Return (x, y) of the center of cell containing provided text 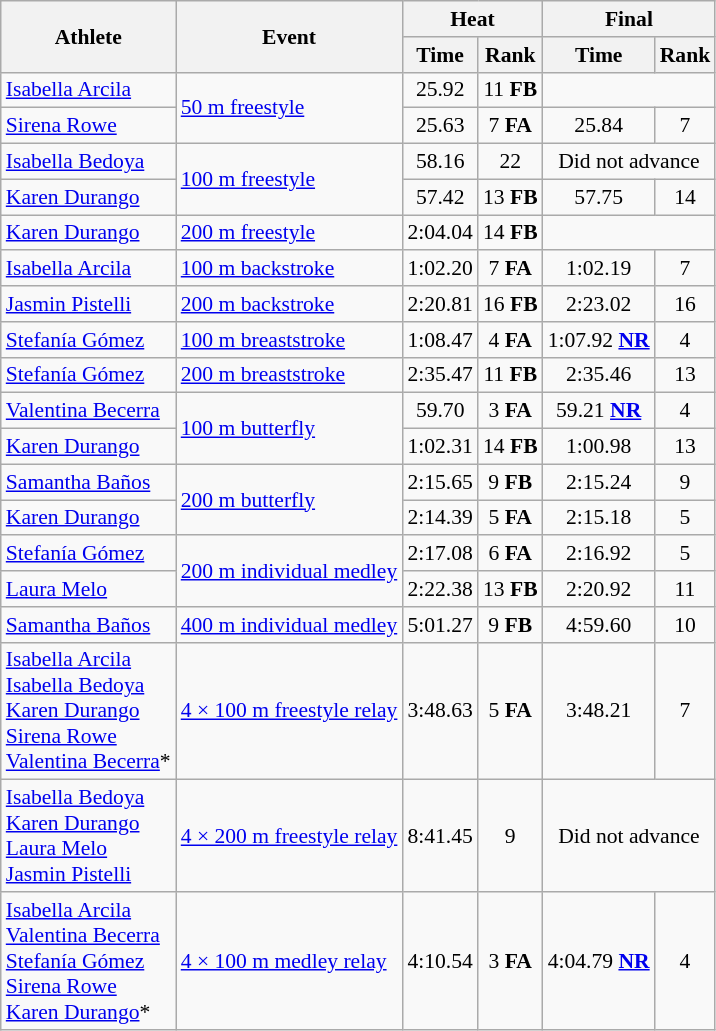
Jasmin Pistelli (88, 304)
2:14.39 (440, 518)
6 FA (510, 554)
25.63 (440, 126)
16 FB (510, 304)
4 × 100 m medley relay (290, 961)
2:20.81 (440, 304)
1:00.98 (599, 447)
100 m butterfly (290, 428)
200 m breaststroke (290, 375)
Sirena Rowe (88, 126)
2:15.24 (599, 482)
4 FA (510, 340)
200 m butterfly (290, 500)
50 m freestyle (290, 108)
14 (686, 197)
1:02.20 (440, 269)
57.42 (440, 197)
Athlete (88, 36)
2:35.46 (599, 375)
2:20.92 (599, 589)
Isabella ArcilaValentina BecerraStefanía GómezSirena RoweKaren Durango* (88, 961)
2:17.08 (440, 554)
1:02.31 (440, 447)
Laura Melo (88, 589)
100 m freestyle (290, 180)
3:48.63 (440, 711)
4:10.54 (440, 961)
100 m breaststroke (290, 340)
4 × 200 m freestyle relay (290, 836)
1:08.47 (440, 340)
8:41.45 (440, 836)
59.70 (440, 411)
Final (630, 19)
16 (686, 304)
57.75 (599, 197)
200 m freestyle (290, 233)
2:35.47 (440, 375)
Event (290, 36)
4:59.60 (599, 625)
1:07.92 NR (599, 340)
2:15.18 (599, 518)
Isabella ArcilaIsabella BedoyaKaren DurangoSirena RoweValentina Becerra* (88, 711)
400 m individual medley (290, 625)
100 m backstroke (290, 269)
Isabella Bedoya (88, 162)
200 m backstroke (290, 304)
4 × 100 m freestyle relay (290, 711)
10 (686, 625)
Valentina Becerra (88, 411)
200 m individual medley (290, 572)
25.84 (599, 126)
25.92 (440, 90)
59.21 NR (599, 411)
2:22.38 (440, 589)
2:15.65 (440, 482)
5:01.27 (440, 625)
22 (510, 162)
4:04.79 NR (599, 961)
Isabella BedoyaKaren DurangoLaura MeloJasmin Pistelli (88, 836)
2:16.92 (599, 554)
58.16 (440, 162)
2:23.02 (599, 304)
3:48.21 (599, 711)
2:04.04 (440, 233)
1:02.19 (599, 269)
Heat (472, 19)
11 (686, 589)
